Return (X, Y) of the center of cell containing provided text 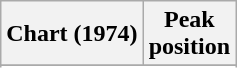
Peakposition (189, 34)
Chart (1974) (72, 34)
